Output the [x, y] coordinate of the center of the cell containing the given text.  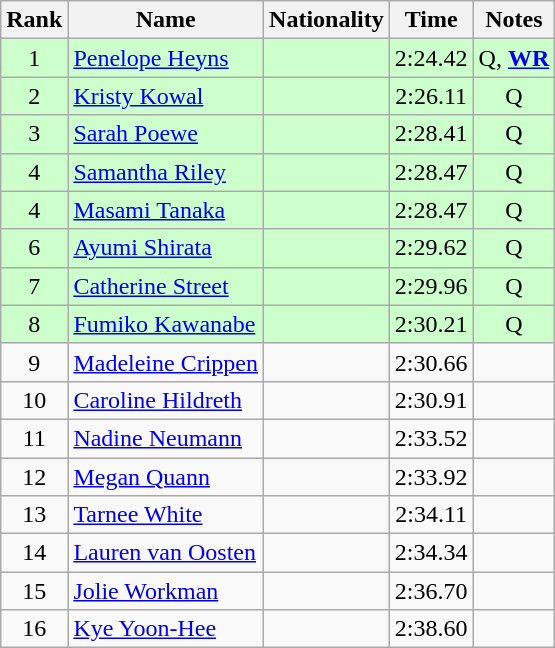
Caroline Hildreth [166, 400]
Q, WR [514, 58]
9 [34, 362]
6 [34, 248]
13 [34, 515]
Rank [34, 20]
7 [34, 286]
2:26.11 [431, 96]
Notes [514, 20]
Kye Yoon-Hee [166, 629]
14 [34, 553]
16 [34, 629]
Masami Tanaka [166, 210]
Name [166, 20]
2 [34, 96]
Sarah Poewe [166, 134]
10 [34, 400]
Nadine Neumann [166, 438]
1 [34, 58]
Madeleine Crippen [166, 362]
2:33.92 [431, 477]
Lauren van Oosten [166, 553]
Megan Quann [166, 477]
3 [34, 134]
Tarnee White [166, 515]
2:30.66 [431, 362]
2:30.91 [431, 400]
Fumiko Kawanabe [166, 324]
2:34.34 [431, 553]
2:24.42 [431, 58]
2:36.70 [431, 591]
Samantha Riley [166, 172]
Kristy Kowal [166, 96]
Nationality [327, 20]
2:33.52 [431, 438]
8 [34, 324]
2:28.41 [431, 134]
11 [34, 438]
Penelope Heyns [166, 58]
2:34.11 [431, 515]
Jolie Workman [166, 591]
2:38.60 [431, 629]
Catherine Street [166, 286]
12 [34, 477]
Time [431, 20]
2:29.62 [431, 248]
2:29.96 [431, 286]
Ayumi Shirata [166, 248]
2:30.21 [431, 324]
15 [34, 591]
